Return the [x, y] coordinate for the center point of the cell that contains the specified text.  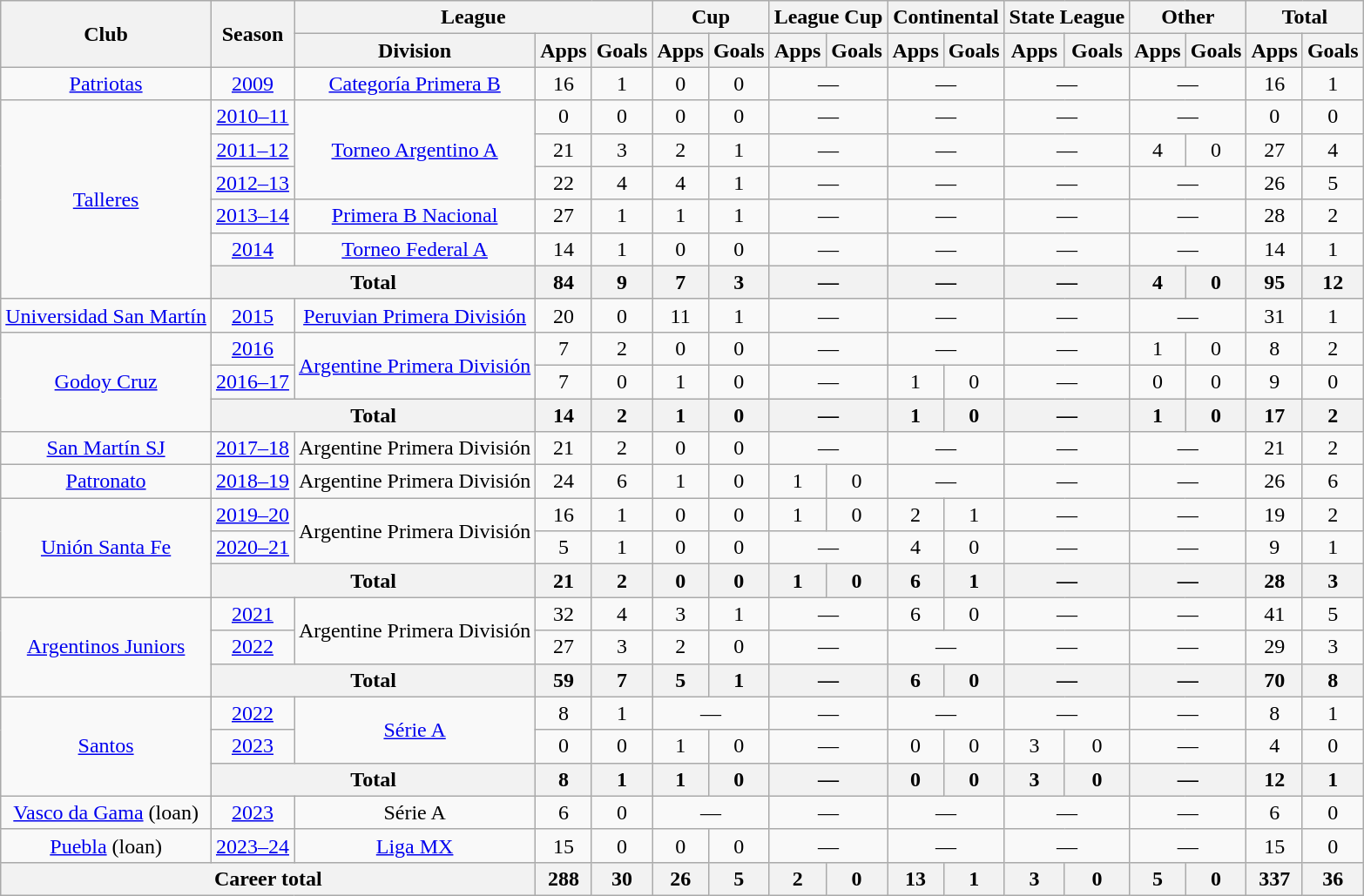
41 [1274, 614]
31 [1274, 315]
Santos [106, 746]
Vasco da Gama (loan) [106, 812]
Club [106, 34]
2015 [253, 315]
2016 [253, 348]
2021 [253, 614]
337 [1274, 879]
13 [915, 879]
Cup [711, 17]
Continental [946, 17]
36 [1333, 879]
2010–11 [253, 117]
70 [1274, 680]
League [474, 17]
22 [564, 183]
Torneo Federal A [415, 249]
Godoy Cruz [106, 381]
59 [564, 680]
2023–24 [253, 845]
29 [1274, 647]
24 [564, 482]
2013–14 [253, 216]
84 [564, 282]
Patronato [106, 482]
2011–12 [253, 150]
Puebla (loan) [106, 845]
Unión Santa Fe [106, 548]
2018–19 [253, 482]
Patriotas [106, 84]
11 [680, 315]
2009 [253, 84]
2014 [253, 249]
State League [1067, 17]
Argentinos Juniors [106, 647]
30 [622, 879]
Peruvian Primera División [415, 315]
League Cup [828, 17]
Career total [268, 879]
20 [564, 315]
Other [1188, 17]
2017–18 [253, 448]
Torneo Argentino A [415, 150]
Liga MX [415, 845]
17 [1274, 415]
Season [253, 34]
Division [415, 51]
32 [564, 614]
Universidad San Martín [106, 315]
2019–20 [253, 515]
2012–13 [253, 183]
95 [1274, 282]
19 [1274, 515]
288 [564, 879]
2020–21 [253, 548]
Categoría Primera B [415, 84]
Talleres [106, 199]
Primera B Nacional [415, 216]
San Martín SJ [106, 448]
2016–17 [253, 381]
